Return the (X, Y) coordinate for the center point of the cell that contains the specified text.  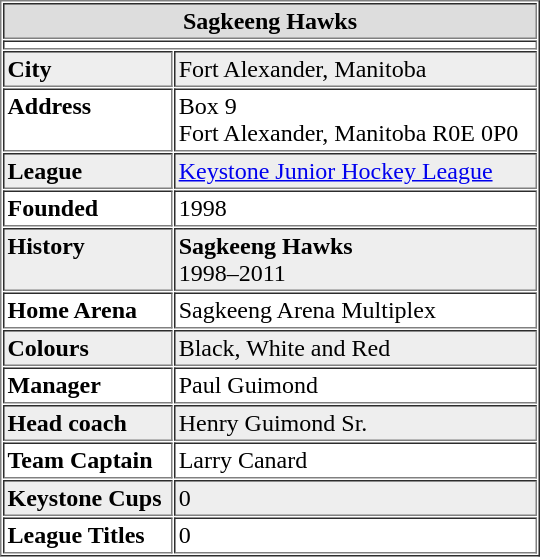
Team Captain (88, 460)
Address (88, 120)
League (88, 171)
Sagkeeng Arena Multiplex (356, 310)
Colours (88, 348)
Founded (88, 208)
Henry Guimond Sr. (356, 423)
Keystone Cups (88, 498)
City (88, 69)
Box 9 Fort Alexander, Manitoba R0E 0P0 (356, 120)
Paul Guimond (356, 386)
Larry Canard (356, 460)
Black, White and Red (356, 348)
Home Arena (88, 310)
Keystone Junior Hockey League (356, 171)
Sagkeeng Hawks (270, 21)
Manager (88, 386)
Sagkeeng Hawks 1998–2011 (356, 260)
History (88, 260)
League Titles (88, 536)
Fort Alexander, Manitoba (356, 69)
Head coach (88, 423)
1998 (356, 208)
